Determine the [x, y] coordinate at the center of the cell enclosing the given text.  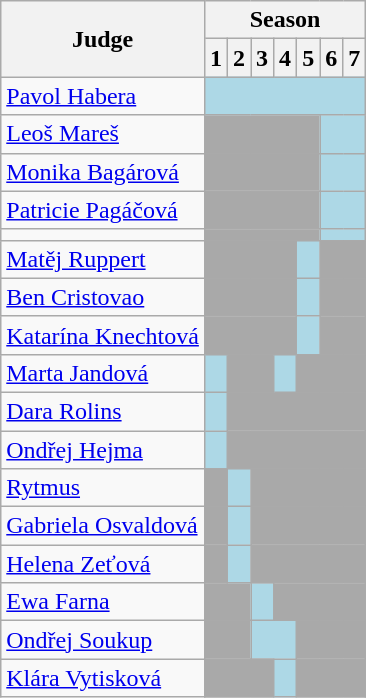
Patricie Pagáčová [103, 210]
6 [332, 58]
Ben Cristovao [103, 297]
Ewa Farna [103, 602]
3 [262, 58]
Ondřej Hejma [103, 449]
Pavol Habera [103, 96]
7 [354, 58]
Gabriela Osvaldová [103, 526]
Dara Rolins [103, 411]
1 [216, 58]
Marta Jandová [103, 373]
Katarína Knechtová [103, 335]
Leoš Mareš [103, 134]
5 [308, 58]
Judge [103, 39]
Matěj Ruppert [103, 259]
Ondřej Soukup [103, 640]
4 [286, 58]
Rytmus [103, 488]
Season [284, 20]
Helena Zeťová [103, 564]
Klára Vytisková [103, 678]
Monika Bagárová [103, 172]
2 [238, 58]
